Scan for the cell matching the given text and deliver its [x, y] coordinate at center. 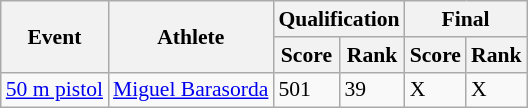
Final [466, 19]
50 m pistol [54, 90]
Athlete [190, 36]
Qualification [338, 19]
39 [372, 90]
Event [54, 36]
501 [306, 90]
Miguel Barasorda [190, 90]
